Pinpoint the cell where the given text exists, returning its (X, Y) midpoint coordinate. 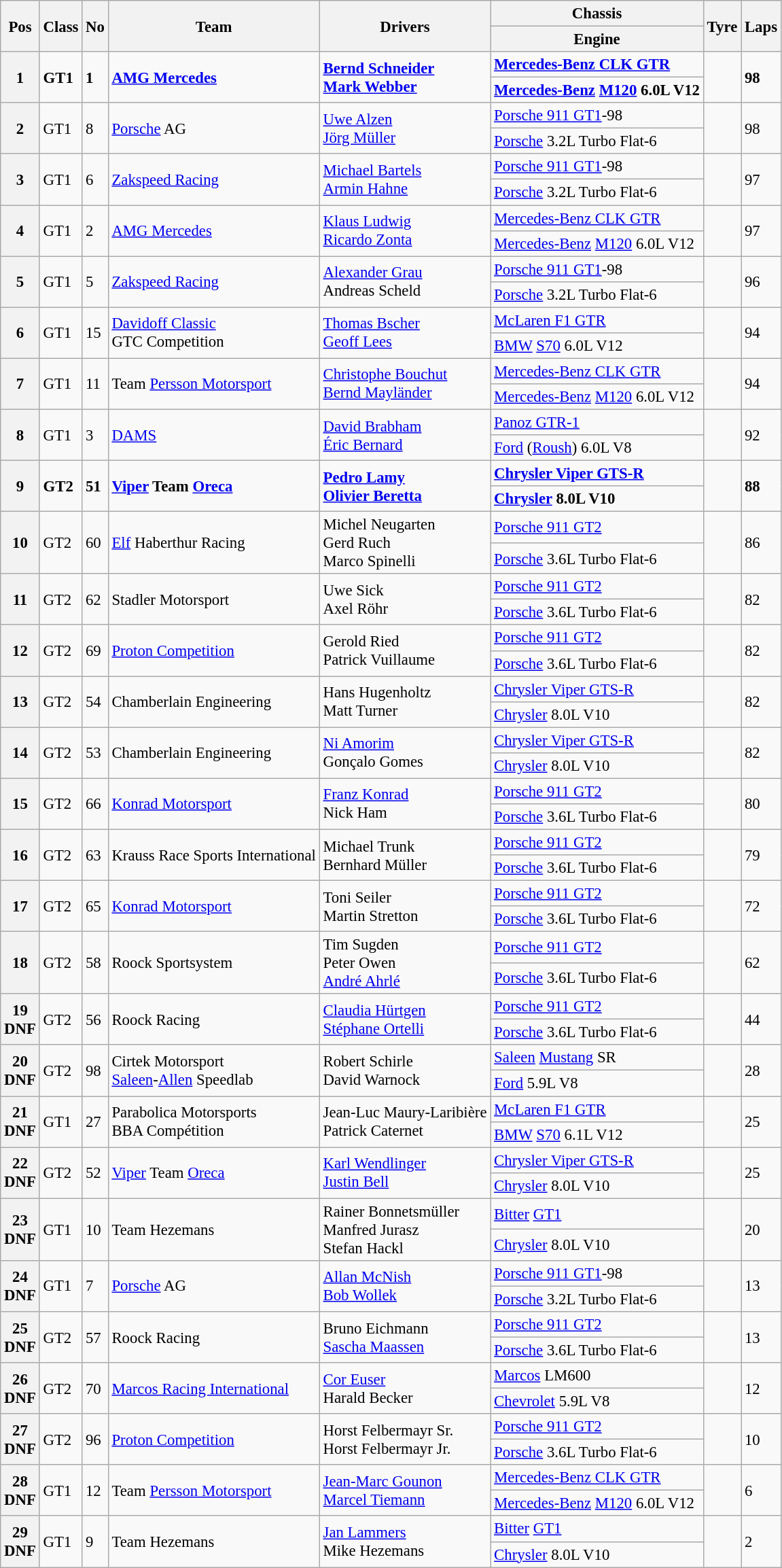
54 (95, 701)
20 (761, 1230)
Robert Schirle David Warnock (405, 1071)
Ford 5.9L V8 (597, 1083)
Michael Trunk Bernhard Müller (405, 855)
Elf Haberthur Racing (213, 543)
Stadler Motorsport (213, 599)
Michael Bartels Armin Hahne (405, 179)
18 (20, 963)
60 (95, 543)
Bruno Eichmann Sascha Maassen (405, 1338)
Franz Konrad Nick Ham (405, 803)
Ford (Roush) 6.0L V8 (597, 448)
Chassis (597, 14)
19DNF (20, 1020)
70 (95, 1388)
Engine (597, 39)
63 (95, 855)
Marcos LM600 (597, 1376)
4 (20, 231)
Davidoff Classic GTC Competition (213, 333)
17 (20, 907)
21DNF (20, 1121)
28DNF (20, 1490)
51 (95, 487)
23DNF (20, 1230)
Parabolica Motorsports BBA Compétition (213, 1121)
25DNF (20, 1338)
27DNF (20, 1440)
Saleen Mustang SR (597, 1058)
Gerold Ried Patrick Vuillaume (405, 651)
Ni Amorim Gonçalo Gomes (405, 753)
Claudia Hürtgen Stéphane Ortelli (405, 1020)
Rainer Bonnetsmüller Manfred Jurasz Stefan Hackl (405, 1230)
24DNF (20, 1286)
Chevrolet 5.9L V8 (597, 1401)
Uwe Alzen Jörg Müller (405, 128)
28 (761, 1071)
22DNF (20, 1173)
Christophe Bouchut Bernd Mayländer (405, 383)
65 (95, 907)
Tim Sugden Peter Owen André Ahrlé (405, 963)
Laps (761, 26)
Class (61, 26)
88 (761, 487)
Jean-Marc Gounon Marcel Tiemann (405, 1490)
Thomas Bscher Geoff Lees (405, 333)
Alexander Grau Andreas Scheld (405, 281)
Tyre (722, 26)
92 (761, 435)
Uwe Sick Axel Röhr (405, 599)
72 (761, 907)
20DNF (20, 1071)
DAMS (213, 435)
Pos (20, 26)
BMW S70 6.1L V12 (597, 1134)
14 (20, 753)
Hans Hugenholtz Matt Turner (405, 701)
86 (761, 543)
Panoz GTR-1 (597, 422)
Marcos Racing International (213, 1388)
57 (95, 1338)
58 (95, 963)
Krauss Race Sports International (213, 855)
69 (95, 651)
Michel Neugarten Gerd Ruch Marco Spinelli (405, 543)
Roock Sportsystem (213, 963)
No (95, 26)
BMW S70 6.0L V12 (597, 346)
Cirtek Motorsport Saleen-Allen Speedlab (213, 1071)
26DNF (20, 1388)
Klaus Ludwig Ricardo Zonta (405, 231)
Jan Lammers Mike Hezemans (405, 1541)
66 (95, 803)
David Brabham Éric Bernard (405, 435)
Jean-Luc Maury-Laribière Patrick Caternet (405, 1121)
56 (95, 1020)
Team (213, 26)
Allan McNish Bob Wollek (405, 1286)
29DNF (20, 1541)
Karl Wendlinger Justin Bell (405, 1173)
16 (20, 855)
27 (95, 1121)
79 (761, 855)
80 (761, 803)
Horst Felbermayr Sr. Horst Felbermayr Jr. (405, 1440)
53 (95, 753)
Pedro Lamy Olivier Beretta (405, 487)
Cor Euser Harald Becker (405, 1388)
52 (95, 1173)
44 (761, 1020)
Drivers (405, 26)
Bernd Schneider Mark Webber (405, 77)
Toni Seiler Martin Stretton (405, 907)
